For the text-containing cell, return its midpoint in (x, y) coordinate format. 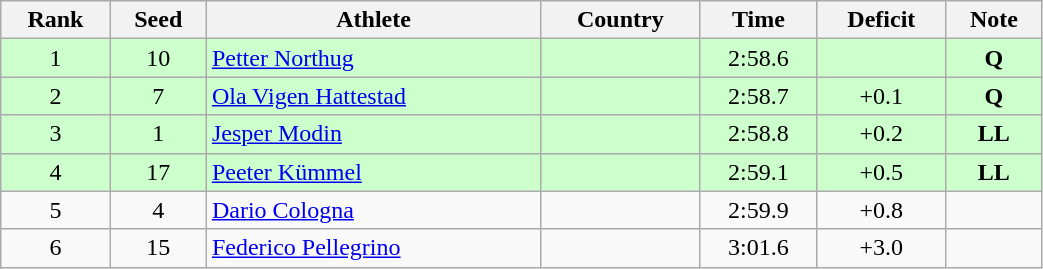
Seed (158, 20)
2:59.9 (758, 210)
+0.2 (882, 134)
2:58.8 (758, 134)
10 (158, 58)
2:59.1 (758, 172)
2:58.7 (758, 96)
Ola Vigen Hattestad (373, 96)
17 (158, 172)
15 (158, 248)
+0.5 (882, 172)
Federico Pellegrino (373, 248)
Dario Cologna (373, 210)
Petter Northug (373, 58)
+0.1 (882, 96)
6 (56, 248)
Note (994, 20)
+0.8 (882, 210)
3 (56, 134)
Deficit (882, 20)
Country (620, 20)
2:58.6 (758, 58)
Time (758, 20)
Athlete (373, 20)
2 (56, 96)
Peeter Kümmel (373, 172)
7 (158, 96)
5 (56, 210)
3:01.6 (758, 248)
Rank (56, 20)
+3.0 (882, 248)
Jesper Modin (373, 134)
